Detect which cell encompasses the target text, then output its [X, Y] center coordinate. 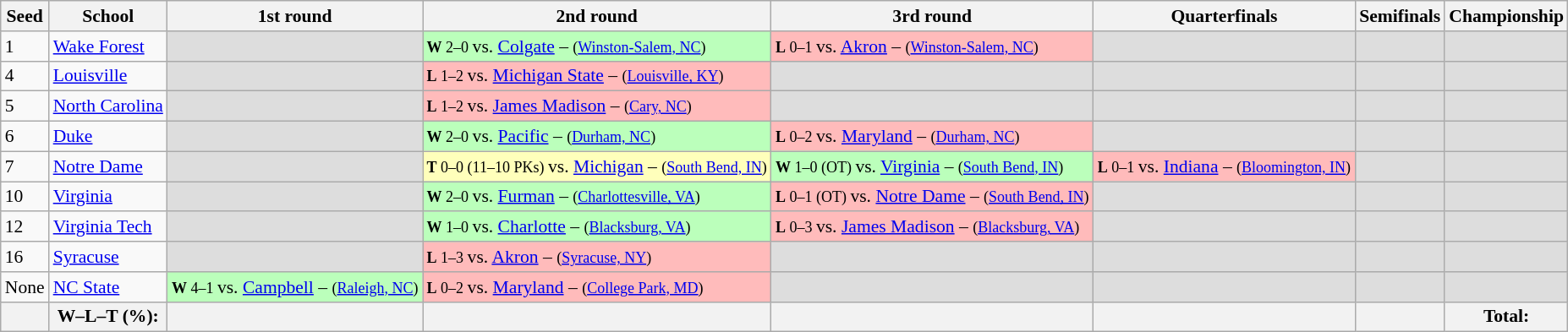
3rd round [932, 16]
Quarterfinals [1225, 16]
1 [25, 46]
1st round [295, 16]
W–L–T (%): [108, 317]
L 0–1 vs. Akron – (Winston-Salem, NC) [932, 46]
North Carolina [108, 106]
L 1–3 vs. Akron – (Syracuse, NY) [597, 257]
L 0–1 (OT) vs. Notre Dame – (South Bend, IN) [932, 197]
L 0–1 vs. Indiana – (Bloomington, IN) [1225, 166]
T 0–0 (11–10 PKs) vs. Michigan – (South Bend, IN) [597, 166]
Virginia [108, 197]
Notre Dame [108, 166]
5 [25, 106]
L 0–3 vs. James Madison – (Blacksburg, VA) [932, 227]
W 1–0 vs. Charlotte – (Blacksburg, VA) [597, 227]
Total: [1506, 317]
School [108, 16]
16 [25, 257]
NC State [108, 287]
6 [25, 137]
Louisville [108, 76]
Duke [108, 137]
W 2–0 vs. Pacific – (Durham, NC) [597, 137]
L 1–2 vs. Michigan State – (Louisville, KY) [597, 76]
L 0–2 vs. Maryland – (Durham, NC) [932, 137]
7 [25, 166]
Seed [25, 16]
Semifinals [1400, 16]
Wake Forest [108, 46]
W 1–0 (OT) vs. Virginia – (South Bend, IN) [932, 166]
None [25, 287]
2nd round [597, 16]
L 0–2 vs. Maryland – (College Park, MD) [597, 287]
Championship [1506, 16]
12 [25, 227]
Virginia Tech [108, 227]
W 2–0 vs. Colgate – (Winston-Salem, NC) [597, 46]
4 [25, 76]
Syracuse [108, 257]
L 1–2 vs. James Madison – (Cary, NC) [597, 106]
10 [25, 197]
W 4–1 vs. Campbell – (Raleigh, NC) [295, 287]
W 2–0 vs. Furman – (Charlottesville, VA) [597, 197]
